Capture the cell that displays the provided text and extract its (X, Y) central coordinate. 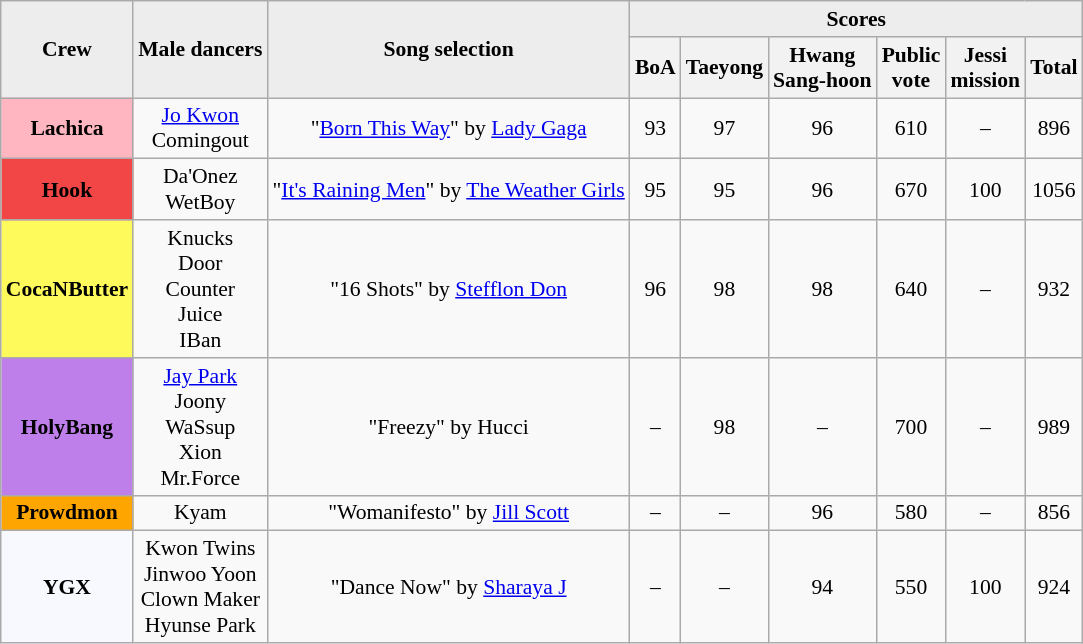
Prowdmon (67, 513)
1056 (1054, 190)
640 (912, 289)
KnucksDoorCounterJuiceIBan (200, 289)
"Born This Way" by Lady Gaga (448, 128)
"16 Shots" by Stefflon Don (448, 289)
Scores (856, 19)
Kyam (200, 513)
Publicvote (912, 68)
"Womanifesto" by Jill Scott (448, 513)
Hook (67, 190)
896 (1054, 128)
"Freezy" by Hucci (448, 427)
Jessimission (985, 68)
550 (912, 587)
93 (656, 128)
Jay ParkJoonyWaSsupXionMr.Force (200, 427)
BoA (656, 68)
Total (1054, 68)
Taeyong (724, 68)
932 (1054, 289)
YGX (67, 587)
"It's Raining Men" by The Weather Girls (448, 190)
CocaNButter (67, 289)
Jo KwonComingout (200, 128)
580 (912, 513)
Male dancers (200, 50)
Song selection (448, 50)
670 (912, 190)
Lachica (67, 128)
989 (1054, 427)
97 (724, 128)
Crew (67, 50)
Kwon TwinsJinwoo YoonClown MakerHyunse Park (200, 587)
HwangSang-hoon (822, 68)
HolyBang (67, 427)
94 (822, 587)
610 (912, 128)
924 (1054, 587)
"Dance Now" by Sharaya J (448, 587)
856 (1054, 513)
Da'OnezWetBoy (200, 190)
700 (912, 427)
